Search for the cell housing the specified text and yield its [X, Y] center coordinate. 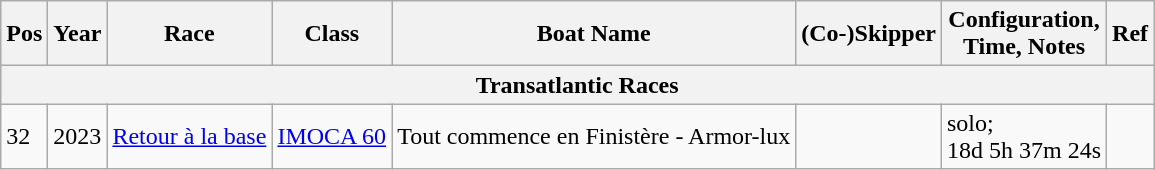
solo;18d 5h 37m 24s [1024, 136]
Transatlantic Races [578, 85]
Ref [1130, 34]
Pos [24, 34]
IMOCA 60 [332, 136]
2023 [78, 136]
Year [78, 34]
Boat Name [594, 34]
Configuration,Time, Notes [1024, 34]
32 [24, 136]
Race [190, 34]
Retour à la base [190, 136]
(Co-)Skipper [869, 34]
Class [332, 34]
Tout commence en Finistère - Armor-lux [594, 136]
